For the text-containing cell, return its midpoint in [x, y] coordinate format. 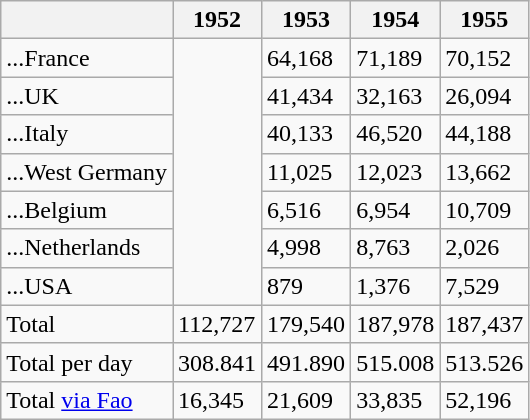
13,662 [484, 172]
21,609 [306, 400]
1955 [484, 20]
...Belgium [87, 210]
187,437 [484, 324]
491.890 [306, 362]
6,516 [306, 210]
879 [306, 286]
40,133 [306, 134]
71,189 [396, 58]
Total [87, 324]
26,094 [484, 96]
7,529 [484, 286]
...West Germany [87, 172]
11,025 [306, 172]
12,023 [396, 172]
...Netherlands [87, 248]
187,978 [396, 324]
10,709 [484, 210]
52,196 [484, 400]
...France [87, 58]
44,188 [484, 134]
8,763 [396, 248]
64,168 [306, 58]
Total per day [87, 362]
513.526 [484, 362]
16,345 [216, 400]
33,835 [396, 400]
32,163 [396, 96]
1953 [306, 20]
1954 [396, 20]
179,540 [306, 324]
112,727 [216, 324]
Total via Fao [87, 400]
6,954 [396, 210]
46,520 [396, 134]
4,998 [306, 248]
...UK [87, 96]
515.008 [396, 362]
1952 [216, 20]
70,152 [484, 58]
2,026 [484, 248]
308.841 [216, 362]
...Italy [87, 134]
...USA [87, 286]
1,376 [396, 286]
41,434 [306, 96]
